Find where the given text appears and provide that cell's center as (X, Y) coordinate. 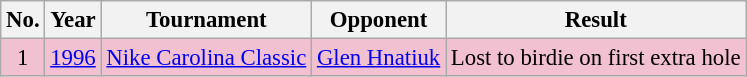
Year (73, 20)
1 (23, 58)
Glen Hnatiuk (379, 58)
Nike Carolina Classic (206, 58)
Result (596, 20)
1996 (73, 58)
Tournament (206, 20)
Opponent (379, 20)
Lost to birdie on first extra hole (596, 58)
No. (23, 20)
